Provide the (X, Y) coordinate of the cell's center where the given text is located.  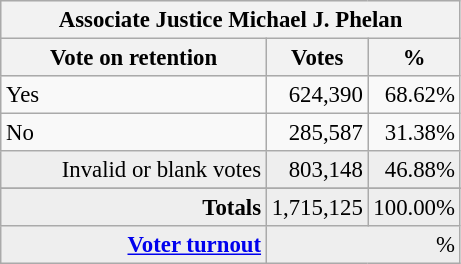
285,587 (317, 133)
31.38% (414, 133)
Invalid or blank votes (134, 170)
624,390 (317, 95)
No (134, 133)
Yes (134, 95)
Votes (317, 58)
803,148 (317, 170)
46.88% (414, 170)
100.00% (414, 208)
Vote on retention (134, 58)
1,715,125 (317, 208)
Voter turnout (134, 245)
Totals (134, 208)
68.62% (414, 95)
Associate Justice Michael J. Phelan (231, 20)
